Determine the [X, Y] coordinate at the center of the cell enclosing the given text.  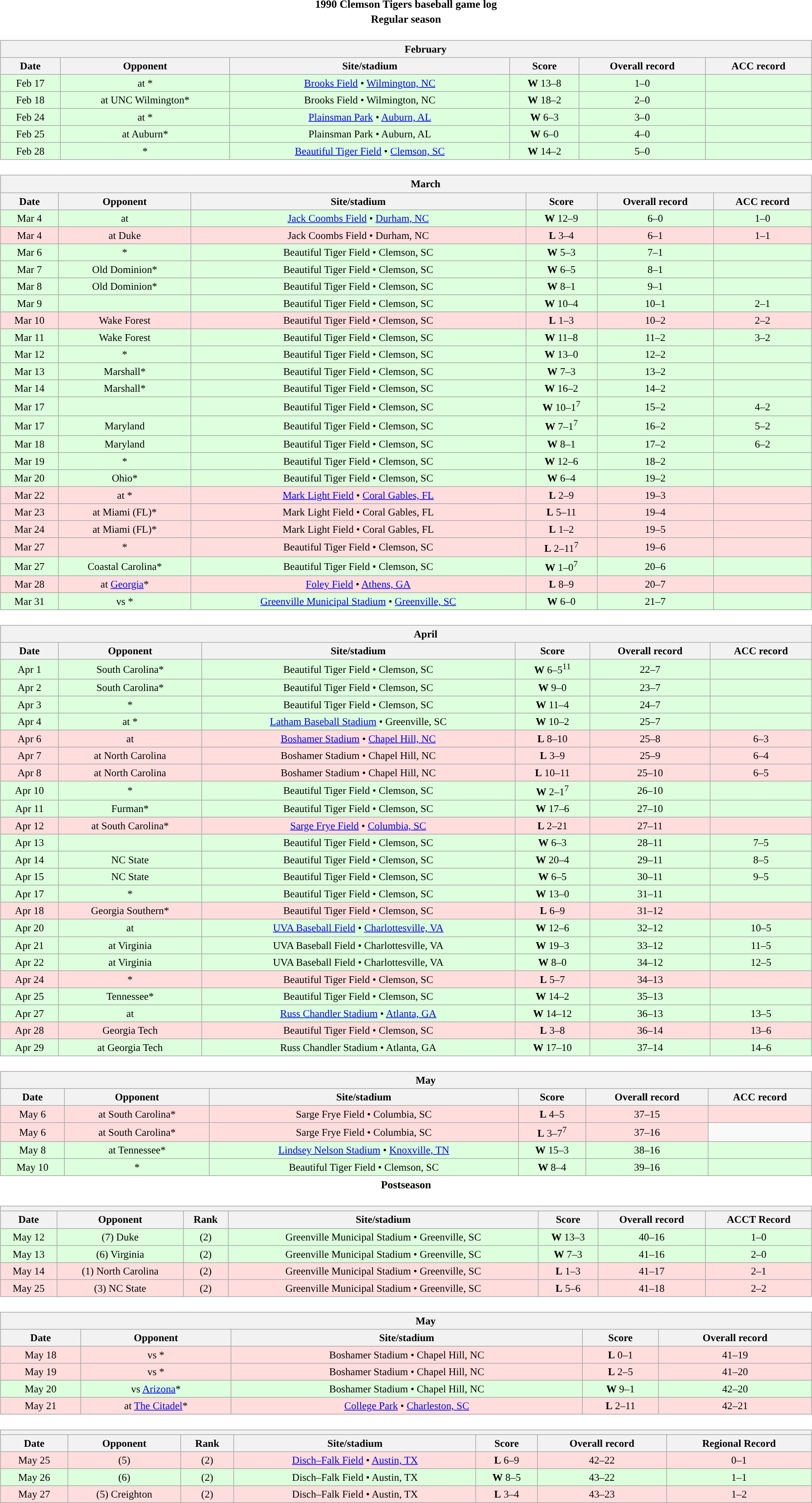
Apr 3 [30, 705]
April [406, 634]
Apr 25 [30, 996]
38–16 [647, 1150]
7–1 [655, 252]
W 11–4 [552, 705]
Furman* [130, 809]
L 0–1 [620, 1355]
15–2 [655, 407]
34–13 [650, 979]
40–16 [652, 1237]
W 8–4 [552, 1167]
Mar 6 [30, 252]
March [406, 184]
W 7–17 [561, 426]
31–11 [650, 894]
W 20–4 [552, 860]
25–7 [650, 721]
32–12 [650, 928]
Apr 11 [30, 809]
Mar 28 [30, 584]
W 19–3 [552, 945]
41–18 [652, 1288]
May 27 [34, 1494]
W 9–0 [552, 687]
28–11 [650, 843]
W 15–3 [552, 1150]
L 4–5 [552, 1114]
6–3 [761, 739]
Apr 29 [30, 1047]
Apr 20 [30, 928]
19–5 [655, 529]
5–0 [642, 151]
19–6 [655, 547]
14–6 [761, 1047]
L 3–77 [552, 1132]
(3) NC State [121, 1288]
W 10–17 [561, 407]
3–0 [642, 117]
W 6–511 [552, 669]
20–7 [655, 584]
Mar 9 [30, 303]
25–10 [650, 773]
Mar 10 [30, 321]
10–1 [655, 303]
(7) Duke [121, 1237]
May 20 [41, 1389]
35–13 [650, 996]
W 10–4 [561, 303]
Apr 22 [30, 962]
L 5–11 [561, 512]
6–0 [655, 218]
37–14 [650, 1047]
W 17–10 [552, 1047]
W 13–3 [568, 1237]
L 3–8 [552, 1030]
W 18–2 [545, 100]
W 8–5 [507, 1478]
27–10 [650, 809]
14–2 [655, 389]
Feb 24 [31, 117]
Mar 22 [30, 495]
Apr 15 [30, 877]
18–2 [655, 461]
Feb 28 [31, 151]
L 2–9 [561, 495]
26–10 [650, 791]
4–0 [642, 134]
Apr 6 [30, 739]
W 16–2 [561, 389]
Apr 17 [30, 894]
W 14–12 [552, 1013]
Mar 14 [30, 389]
29–11 [650, 860]
13–6 [761, 1030]
Mar 24 [30, 529]
Mar 12 [30, 355]
Apr 24 [30, 979]
37–16 [647, 1132]
at Georgia* [125, 584]
Lindsey Nelson Stadium • Knoxville, TN [364, 1150]
12–5 [761, 962]
Apr 10 [30, 791]
19–3 [655, 495]
Apr 13 [30, 843]
42–20 [735, 1389]
at The Citadel* [156, 1406]
L 10–11 [552, 773]
Mar 19 [30, 461]
May 14 [29, 1271]
L 2–11 [620, 1406]
20–6 [655, 566]
Apr 28 [30, 1030]
19–4 [655, 512]
10–5 [761, 928]
23–7 [650, 687]
at Duke [125, 235]
Mar 23 [30, 512]
37–15 [647, 1114]
39–16 [647, 1167]
May 12 [29, 1237]
(6) Virginia [121, 1254]
Georgia Southern* [130, 911]
Mar 8 [30, 286]
W 1–07 [561, 566]
Apr 12 [30, 826]
May 19 [41, 1372]
Mar 11 [30, 337]
34–12 [650, 962]
25–8 [650, 739]
L 8–9 [561, 584]
W 8–0 [552, 962]
Coastal Carolina* [125, 566]
Apr 8 [30, 773]
ACCT Record [759, 1220]
W 2–17 [552, 791]
May 8 [33, 1150]
Apr 21 [30, 945]
Apr 14 [30, 860]
0–1 [739, 1460]
41–17 [652, 1271]
(5) [124, 1460]
Latham Baseball Stadium • Greenville, SC [358, 721]
11–2 [655, 337]
L 1–2 [561, 529]
at Georgia Tech [130, 1047]
May 26 [34, 1478]
(5) Creighton [124, 1494]
L 2–5 [620, 1372]
L 5–7 [552, 979]
W 11–8 [561, 337]
8–1 [655, 269]
W 13–8 [545, 83]
36–14 [650, 1030]
1–2 [739, 1494]
Feb 25 [31, 134]
41–16 [652, 1254]
W 12–9 [561, 218]
19–2 [655, 478]
33–12 [650, 945]
W 17–6 [552, 809]
25–9 [650, 755]
May 13 [29, 1254]
vs Arizona* [156, 1389]
Ohio* [125, 478]
17–2 [655, 444]
L 8–10 [552, 739]
(6) [124, 1478]
9–1 [655, 286]
February [406, 49]
42–21 [735, 1406]
Feb 18 [31, 100]
Mar 20 [30, 478]
30–11 [650, 877]
L 3–9 [552, 755]
at Auburn* [145, 134]
6–2 [762, 444]
College Park • Charleston, SC [407, 1406]
43–22 [602, 1478]
May 21 [41, 1406]
May 10 [33, 1167]
12–2 [655, 355]
May 18 [41, 1355]
42–22 [602, 1460]
Apr 4 [30, 721]
16–2 [655, 426]
8–5 [761, 860]
W 9–1 [620, 1389]
31–12 [650, 911]
10–2 [655, 321]
W 10–2 [552, 721]
W 6–4 [561, 478]
L 5–6 [568, 1288]
L 2–117 [561, 547]
at Tennessee* [137, 1150]
W 5–3 [561, 252]
5–2 [762, 426]
41–20 [735, 1372]
Foley Field • Athens, GA [358, 584]
Mar 7 [30, 269]
Apr 7 [30, 755]
41–19 [735, 1355]
L 2–21 [552, 826]
Feb 17 [31, 83]
Apr 2 [30, 687]
27–11 [650, 826]
(1) North Carolina [121, 1271]
Georgia Tech [130, 1030]
21–7 [655, 602]
Mar 31 [30, 602]
13–5 [761, 1013]
24–7 [650, 705]
43–23 [602, 1494]
at UNC Wilmington* [145, 100]
Tennessee* [130, 996]
3–2 [762, 337]
Apr 18 [30, 911]
Mar 13 [30, 371]
6–5 [761, 773]
36–13 [650, 1013]
22–7 [650, 669]
9–5 [761, 877]
6–1 [655, 235]
13–2 [655, 371]
Mar 18 [30, 444]
6–4 [761, 755]
Regional Record [739, 1444]
11–5 [761, 945]
Apr 27 [30, 1013]
4–2 [762, 407]
Apr 1 [30, 669]
7–5 [761, 843]
